Detect which cell encompasses the target text, then output its (X, Y) center coordinate. 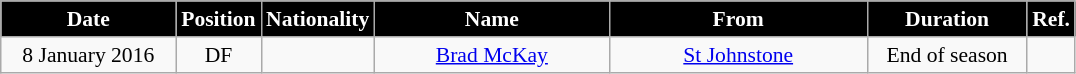
Nationality (318, 19)
8 January 2016 (88, 55)
Ref. (1051, 19)
Name (492, 19)
St Johnstone (738, 55)
Brad McKay (492, 55)
Position (218, 19)
From (738, 19)
End of season (947, 55)
DF (218, 55)
Duration (947, 19)
Date (88, 19)
